Return the (x, y) coordinate for the center point of the cell that contains the specified text.  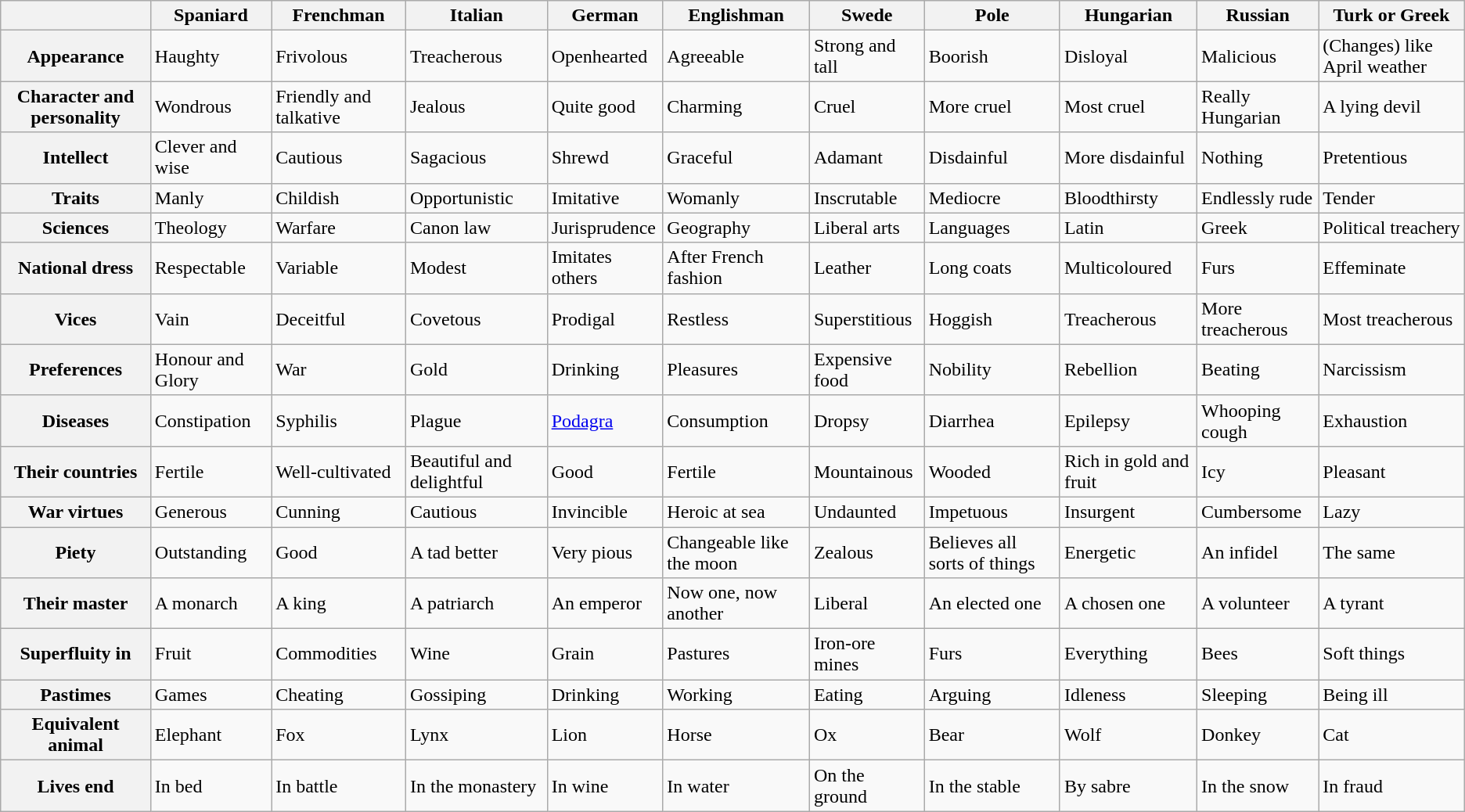
Podagra (605, 421)
Shrewd (605, 158)
Horse (736, 735)
Restless (736, 319)
Boorish (992, 56)
Beating (1258, 369)
Spaniard (211, 16)
Heroic at sea (736, 512)
Bear (992, 735)
Openhearted (605, 56)
Lion (605, 735)
Idleness (1128, 695)
A monarch (211, 604)
Invincible (605, 512)
Imitative (605, 198)
Expensive food (867, 369)
National dress (76, 268)
In the stable (992, 785)
Changeable like the moon (736, 552)
Insurgent (1128, 512)
Gold (476, 369)
Theology (211, 228)
Cheating (339, 695)
Strong and tall (867, 56)
Games (211, 695)
Elephant (211, 735)
Outstanding (211, 552)
Eating (867, 695)
Malicious (1258, 56)
In the monastery (476, 785)
Pleasant (1391, 471)
Plague (476, 421)
Englishman (736, 16)
In fraud (1391, 785)
Warfare (339, 228)
Mediocre (992, 198)
Canon law (476, 228)
A tyrant (1391, 604)
Womanly (736, 198)
By sabre (1128, 785)
Vices (76, 319)
Traits (76, 198)
Italian (476, 16)
A king (339, 604)
Fruit (211, 654)
An emperor (605, 604)
Gossiping (476, 695)
Narcissism (1391, 369)
Charming (736, 106)
Liberal (867, 604)
German (605, 16)
Wondrous (211, 106)
Honour and Glory (211, 369)
Cruel (867, 106)
Variable (339, 268)
Everything (1128, 654)
Dropsy (867, 421)
Friendly and talkative (339, 106)
Jurisprudence (605, 228)
Intellect (76, 158)
Turk or Greek (1391, 16)
Bees (1258, 654)
Deceitful (339, 319)
More disdainful (1128, 158)
Exhaustion (1391, 421)
On the ground (867, 785)
Commodities (339, 654)
Most cruel (1128, 106)
In wine (605, 785)
After French fashion (736, 268)
Sagacious (476, 158)
Preferences (76, 369)
(Changes) like April weather (1391, 56)
Childish (339, 198)
Wolf (1128, 735)
A patriarch (476, 604)
Sleeping (1258, 695)
Nobility (992, 369)
Effeminate (1391, 268)
Ox (867, 735)
Frivolous (339, 56)
Disloyal (1128, 56)
Rebellion (1128, 369)
Pastimes (76, 695)
Icy (1258, 471)
Zealous (867, 552)
Hoggish (992, 319)
Liberal arts (867, 228)
Prodigal (605, 319)
Bloodthirsty (1128, 198)
War (339, 369)
Rich in gold and fruit (1128, 471)
Long coats (992, 268)
A volunteer (1258, 604)
Lives end (76, 785)
An infidel (1258, 552)
Pastures (736, 654)
Adamant (867, 158)
Jealous (476, 106)
Cunning (339, 512)
Clever and wise (211, 158)
In the snow (1258, 785)
Multicoloured (1128, 268)
Believes all sorts of things (992, 552)
War virtues (76, 512)
Well-cultivated (339, 471)
Languages (992, 228)
Hungarian (1128, 16)
Impetuous (992, 512)
Iron-ore mines (867, 654)
Pretentious (1391, 158)
Latin (1128, 228)
Very pious (605, 552)
Vain (211, 319)
Constipation (211, 421)
Really Hungarian (1258, 106)
Working (736, 695)
Nothing (1258, 158)
Inscrutable (867, 198)
Superfluity in (76, 654)
Generous (211, 512)
A chosen one (1128, 604)
Mountainous (867, 471)
Now one, now another (736, 604)
Consumption (736, 421)
The same (1391, 552)
Cumbersome (1258, 512)
Quite good (605, 106)
Arguing (992, 695)
Fox (339, 735)
Wine (476, 654)
Donkey (1258, 735)
Sciences (76, 228)
Diseases (76, 421)
Cat (1391, 735)
Imitates others (605, 268)
Covetous (476, 319)
Epilepsy (1128, 421)
More cruel (992, 106)
Piety (76, 552)
Character and personality (76, 106)
An elected one (992, 604)
Lazy (1391, 512)
Most treacherous (1391, 319)
Frenchman (339, 16)
Agreeable (736, 56)
Lynx (476, 735)
In water (736, 785)
A lying devil (1391, 106)
Equivalent animal (76, 735)
Pleasures (736, 369)
Beautiful and delightful (476, 471)
Geography (736, 228)
Soft things (1391, 654)
Superstitious (867, 319)
Syphilis (339, 421)
In battle (339, 785)
Political treachery (1391, 228)
Manly (211, 198)
Swede (867, 16)
Their countries (76, 471)
Being ill (1391, 695)
Pole (992, 16)
Energetic (1128, 552)
Haughty (211, 56)
Whooping cough (1258, 421)
Their master (76, 604)
Appearance (76, 56)
Undaunted (867, 512)
In bed (211, 785)
Modest (476, 268)
Tender (1391, 198)
Graceful (736, 158)
Greek (1258, 228)
A tad better (476, 552)
Disdainful (992, 158)
Leather (867, 268)
Wooded (992, 471)
More treacherous (1258, 319)
Diarrhea (992, 421)
Respectable (211, 268)
Russian (1258, 16)
Grain (605, 654)
Opportunistic (476, 198)
Endlessly rude (1258, 198)
